Provide the [x, y] coordinate of the cell's center where the given text is located.  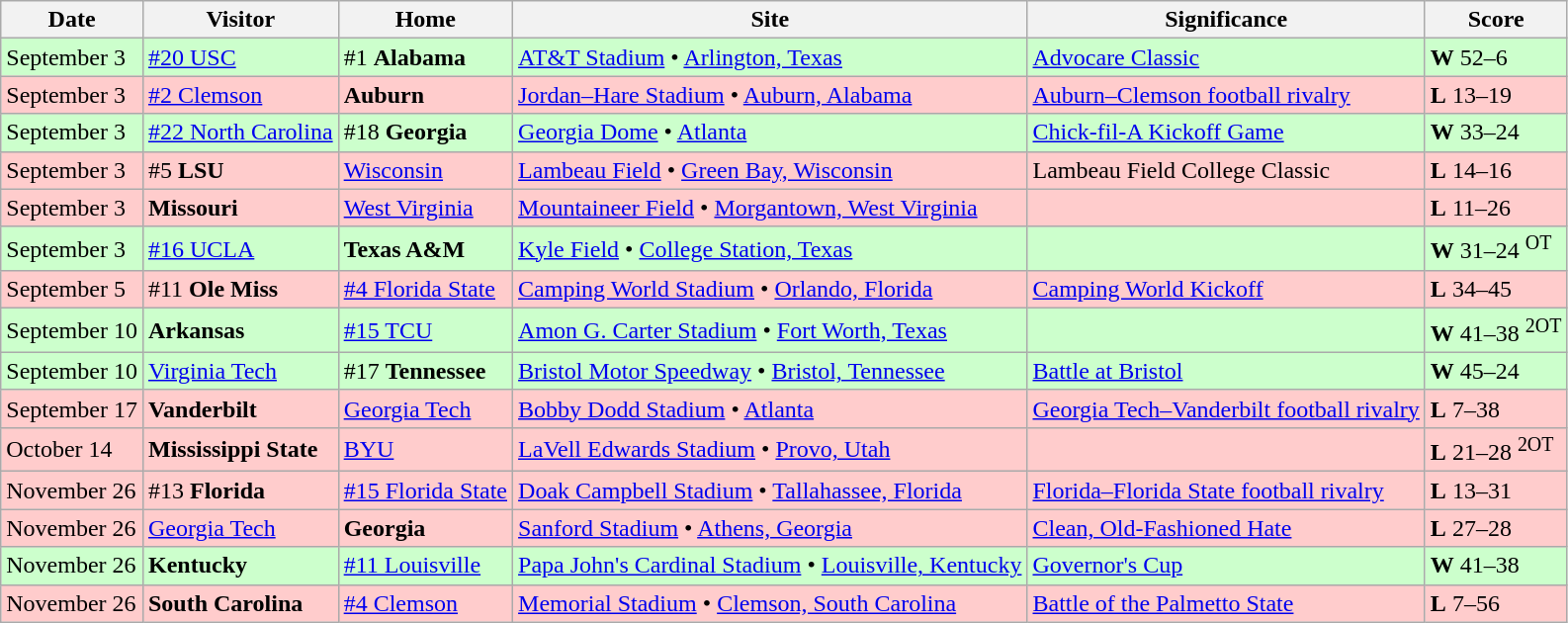
#22 North Carolina [240, 133]
Advocare Classic [1226, 57]
Georgia Dome • Atlanta [770, 133]
Kentucky [240, 566]
Chick-fil-A Kickoff Game [1226, 133]
W 31–24 OT [1496, 249]
West Virginia [425, 208]
AT&T Stadium • Arlington, Texas [770, 57]
BYU [425, 449]
#15 Florida State [425, 490]
September 5 [72, 290]
October 14 [72, 449]
Battle of the Palmetto State [1226, 603]
Governor's Cup [1226, 566]
Kyle Field • College Station, Texas [770, 249]
Sanford Stadium • Athens, Georgia [770, 528]
L 11–26 [1496, 208]
#5 LSU [240, 170]
#1 Alabama [425, 57]
#16 UCLA [240, 249]
L 13–31 [1496, 490]
Score [1496, 20]
Mississippi State [240, 449]
L 21–28 2OT [1496, 449]
Auburn–Clemson football rivalry [1226, 95]
Home [425, 20]
L 7–38 [1496, 408]
Lambeau Field • Green Bay, Wisconsin [770, 170]
W 33–24 [1496, 133]
#20 USC [240, 57]
Visitor [240, 20]
Virginia Tech [240, 371]
W 52–6 [1496, 57]
Camping World Kickoff [1226, 290]
Florida–Florida State football rivalry [1226, 490]
L 7–56 [1496, 603]
Camping World Stadium • Orlando, Florida [770, 290]
#11 Louisville [425, 566]
#11 Ole Miss [240, 290]
W 45–24 [1496, 371]
#4 Florida State [425, 290]
Georgia [425, 528]
Memorial Stadium • Clemson, South Carolina [770, 603]
#4 Clemson [425, 603]
Papa John's Cardinal Stadium • Louisville, Kentucky [770, 566]
South Carolina [240, 603]
Arkansas [240, 330]
Lambeau Field College Classic [1226, 170]
#15 TCU [425, 330]
Significance [1226, 20]
Clean, Old-Fashioned Hate [1226, 528]
Georgia Tech–Vanderbilt football rivalry [1226, 408]
Battle at Bristol [1226, 371]
Auburn [425, 95]
Site [770, 20]
#18 Georgia [425, 133]
Doak Campbell Stadium • Tallahassee, Florida [770, 490]
Bristol Motor Speedway • Bristol, Tennessee [770, 371]
L 27–28 [1496, 528]
L 14–16 [1496, 170]
Texas A&M [425, 249]
L 13–19 [1496, 95]
September 17 [72, 408]
LaVell Edwards Stadium • Provo, Utah [770, 449]
Missouri [240, 208]
Date [72, 20]
Jordan–Hare Stadium • Auburn, Alabama [770, 95]
Mountaineer Field • Morgantown, West Virginia [770, 208]
Bobby Dodd Stadium • Atlanta [770, 408]
L 34–45 [1496, 290]
#13 Florida [240, 490]
#2 Clemson [240, 95]
W 41–38 2OT [1496, 330]
Amon G. Carter Stadium • Fort Worth, Texas [770, 330]
#17 Tennessee [425, 371]
Wisconsin [425, 170]
W 41–38 [1496, 566]
Vanderbilt [240, 408]
